Determine the [x, y] coordinate at the center of the cell enclosing the given text.  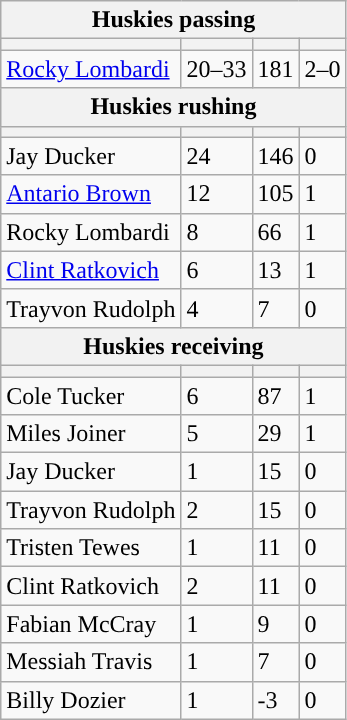
Billy Dozier [91, 700]
29 [276, 434]
Huskies receiving [174, 346]
Huskies rushing [174, 107]
12 [216, 194]
Huskies passing [174, 20]
66 [276, 232]
146 [276, 156]
5 [216, 434]
Miles Joiner [91, 434]
2–0 [322, 69]
24 [216, 156]
8 [216, 232]
13 [276, 270]
Cole Tucker [91, 395]
105 [276, 194]
9 [276, 624]
Tristen Tewes [91, 548]
Messiah Travis [91, 662]
4 [216, 308]
87 [276, 395]
Antario Brown [91, 194]
Fabian McCray [91, 624]
-3 [276, 700]
20–33 [216, 69]
181 [276, 69]
